Return [X, Y] of the center of cell containing provided text 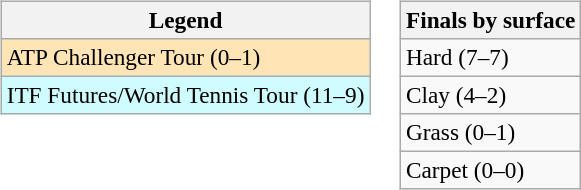
Grass (0–1) [491, 133]
Carpet (0–0) [491, 171]
Hard (7–7) [491, 57]
Finals by surface [491, 20]
ITF Futures/World Tennis Tour (11–9) [186, 95]
Clay (4–2) [491, 95]
Legend [186, 20]
ATP Challenger Tour (0–1) [186, 57]
